Detect which cell encompasses the target text, then output its (x, y) center coordinate. 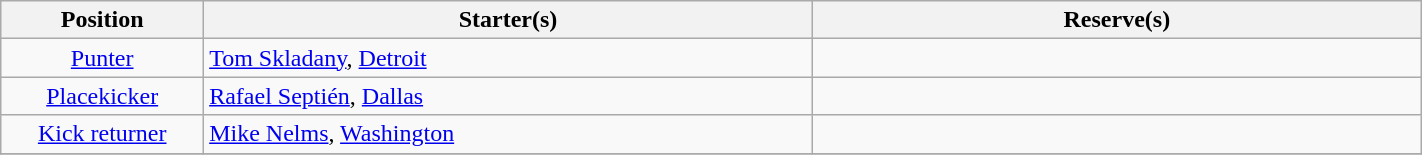
Rafael Septién, Dallas (508, 96)
Punter (102, 58)
Placekicker (102, 96)
Mike Nelms, Washington (508, 134)
Position (102, 20)
Starter(s) (508, 20)
Kick returner (102, 134)
Tom Skladany, Detroit (508, 58)
Reserve(s) (1116, 20)
